Return the (x, y) coordinate for the center point of the cell that contains the specified text.  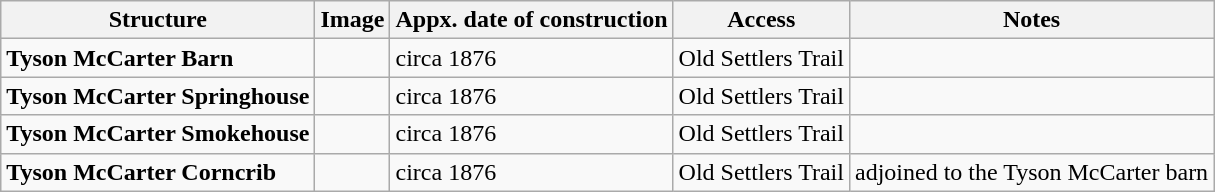
Notes (1031, 20)
Structure (158, 20)
Image (352, 20)
Access (761, 20)
Tyson McCarter Corncrib (158, 172)
Tyson McCarter Barn (158, 58)
Tyson McCarter Springhouse (158, 96)
Tyson McCarter Smokehouse (158, 134)
Appx. date of construction (532, 20)
adjoined to the Tyson McCarter barn (1031, 172)
